Detect which cell encompasses the target text, then output its [X, Y] center coordinate. 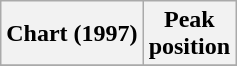
Peakposition [189, 34]
Chart (1997) [72, 34]
